Locate the cell with the specified text and output its (X, Y) center coordinate. 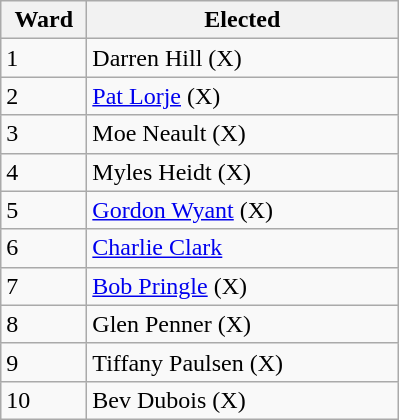
Charlie Clark (242, 248)
5 (44, 210)
2 (44, 96)
Pat Lorje (X) (242, 96)
Glen Penner (X) (242, 324)
Tiffany Paulsen (X) (242, 362)
7 (44, 286)
Moe Neault (X) (242, 134)
Gordon Wyant (X) (242, 210)
9 (44, 362)
Darren Hill (X) (242, 58)
1 (44, 58)
Bev Dubois (X) (242, 400)
10 (44, 400)
Myles Heidt (X) (242, 172)
Ward (44, 20)
6 (44, 248)
4 (44, 172)
8 (44, 324)
3 (44, 134)
Bob Pringle (X) (242, 286)
Elected (242, 20)
